Output the (x, y) coordinate of the center of the cell containing the given text.  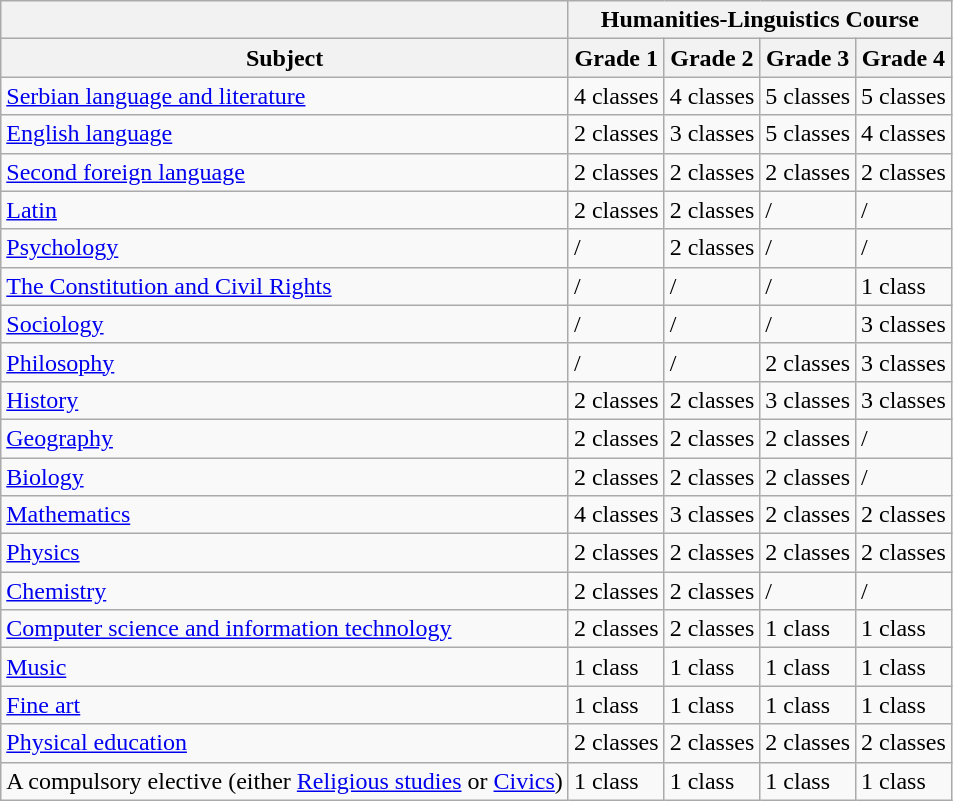
Grade 4 (904, 58)
History (285, 400)
Second foreign language (285, 172)
Grade 1 (616, 58)
Subject (285, 58)
Fine art (285, 705)
Music (285, 667)
Philosophy (285, 362)
Latin (285, 210)
English language (285, 134)
Physics (285, 553)
Mathematics (285, 515)
Geography (285, 438)
Sociology (285, 324)
Humanities-Linguistics Course (760, 20)
Computer science and information technology (285, 629)
Chemistry (285, 591)
Serbian language and literature (285, 96)
A compulsory elective (either Religious studies or Civics) (285, 781)
Biology (285, 477)
The Constitution and Civil Rights (285, 286)
Psychology (285, 248)
Grade 2 (712, 58)
Grade 3 (808, 58)
Physical education (285, 743)
